Capture the cell that displays the provided text and extract its [X, Y] central coordinate. 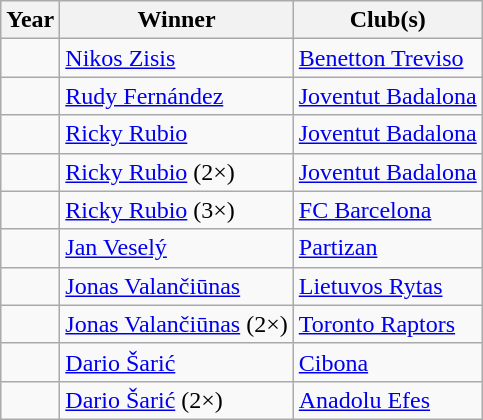
Year [30, 20]
FC Barcelona [388, 210]
Dario Šarić [176, 362]
Ricky Rubio (2×) [176, 172]
Benetton Treviso [388, 58]
Winner [176, 20]
Ricky Rubio [176, 134]
Jan Veselý [176, 248]
Lietuvos Rytas [388, 286]
Cibona [388, 362]
Toronto Raptors [388, 324]
Ricky Rubio (3×) [176, 210]
Jonas Valančiūnas [176, 286]
Partizan [388, 248]
Rudy Fernández [176, 96]
Nikos Zisis [176, 58]
Dario Šarić (2×) [176, 400]
Anadolu Efes [388, 400]
Jonas Valančiūnas (2×) [176, 324]
Club(s) [388, 20]
